Determine the (x, y) coordinate at the center of the cell enclosing the given text.  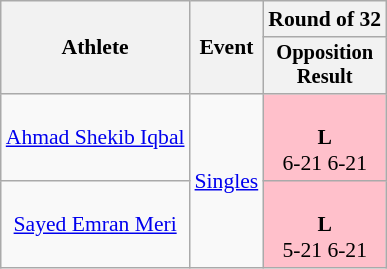
Athlete (96, 48)
Singles (227, 180)
Ahmad Shekib Iqbal (96, 138)
OppositionResult (324, 66)
L6-21 6-21 (324, 138)
Round of 32 (324, 19)
Sayed Emran Meri (96, 224)
L5-21 6-21 (324, 224)
Event (227, 48)
